Detect which cell encompasses the target text, then output its (X, Y) center coordinate. 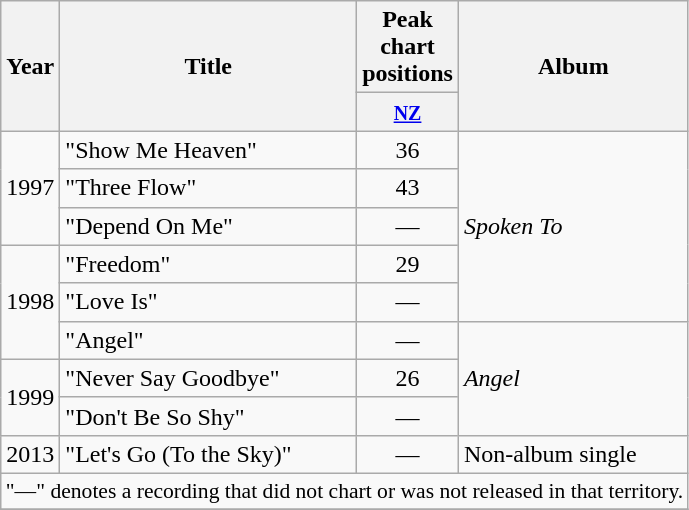
36 (408, 150)
"Love Is" (208, 302)
"Angel" (208, 340)
1998 (30, 302)
"Freedom" (208, 264)
"Depend On Me" (208, 226)
"Let's Go (To the Sky)" (208, 454)
2013 (30, 454)
43 (408, 188)
"Never Say Goodbye" (208, 378)
"Three Flow" (208, 188)
Peak chart positions (408, 47)
"—" denotes a recording that did not chart or was not released in that territory. (345, 491)
NZ (408, 112)
Year (30, 66)
Non-album single (573, 454)
1999 (30, 397)
26 (408, 378)
Spoken To (573, 226)
"Don't Be So Shy" (208, 416)
Angel (573, 378)
Album (573, 66)
"Show Me Heaven" (208, 150)
Title (208, 66)
1997 (30, 188)
29 (408, 264)
